From the cell containing the given text, extract its center point as (X, Y) coordinate. 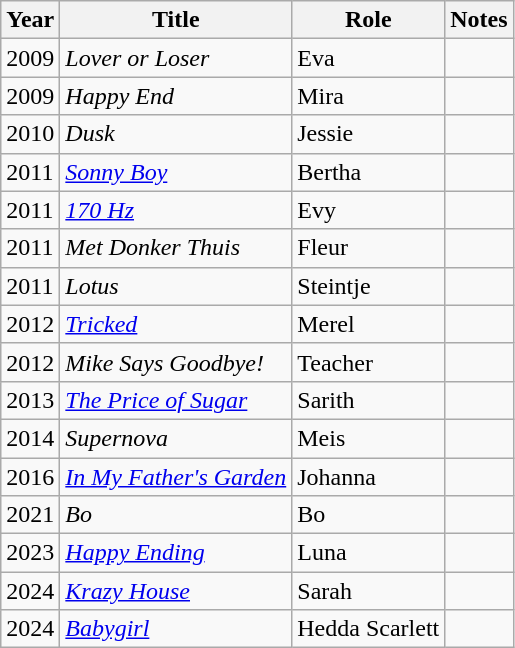
Teacher (368, 362)
Merel (368, 324)
Fleur (368, 248)
Babygirl (176, 629)
Jessie (368, 134)
Role (368, 20)
170 Hz (176, 210)
Met Donker Thuis (176, 248)
In My Father's Garden (176, 477)
2010 (30, 134)
Lover or Loser (176, 58)
Notes (479, 20)
Title (176, 20)
Supernova (176, 438)
Mike Says Goodbye! (176, 362)
Dusk (176, 134)
2016 (30, 477)
Evy (368, 210)
Steintje (368, 286)
Meis (368, 438)
Luna (368, 553)
Tricked (176, 324)
2021 (30, 515)
Eva (368, 58)
Sonny Boy (176, 172)
Mira (368, 96)
Sarith (368, 400)
Johanna (368, 477)
2014 (30, 438)
Happy End (176, 96)
Sarah (368, 591)
Lotus (176, 286)
Happy Ending (176, 553)
Bertha (368, 172)
2013 (30, 400)
Year (30, 20)
The Price of Sugar (176, 400)
Krazy House (176, 591)
Hedda Scarlett (368, 629)
2023 (30, 553)
